Capture the cell that displays the provided text and extract its [x, y] central coordinate. 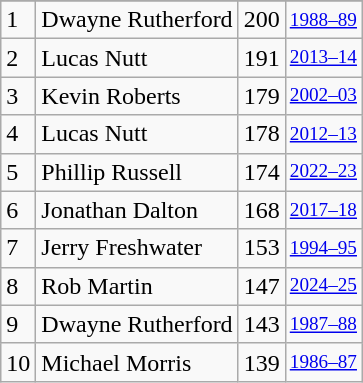
5 [18, 172]
2002–03 [323, 96]
2012–13 [323, 134]
147 [262, 286]
8 [18, 286]
9 [18, 324]
7 [18, 248]
2024–25 [323, 286]
1987–88 [323, 324]
3 [18, 96]
4 [18, 134]
139 [262, 362]
178 [262, 134]
200 [262, 20]
174 [262, 172]
Rob Martin [137, 286]
179 [262, 96]
191 [262, 58]
2017–18 [323, 210]
2013–14 [323, 58]
Jonathan Dalton [137, 210]
6 [18, 210]
1994–95 [323, 248]
2022–23 [323, 172]
Jerry Freshwater [137, 248]
Phillip Russell [137, 172]
2 [18, 58]
Michael Morris [137, 362]
1988–89 [323, 20]
Kevin Roberts [137, 96]
10 [18, 362]
143 [262, 324]
153 [262, 248]
168 [262, 210]
1986–87 [323, 362]
1 [18, 20]
